Capture the cell that displays the provided text and extract its [X, Y] central coordinate. 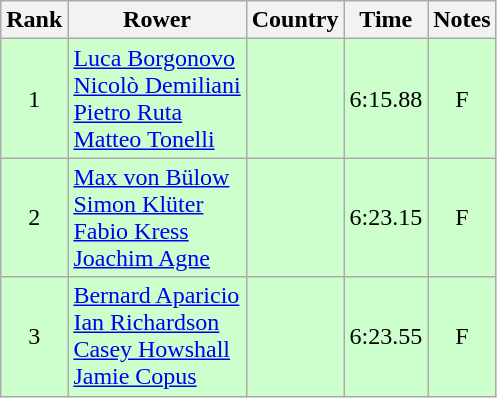
2 [34, 218]
Country [295, 20]
Luca BorgonovoNicolò DemilianiPietro RutaMatteo Tonelli [157, 98]
Bernard AparicioIan RichardsonCasey HowshallJamie Copus [157, 336]
Rank [34, 20]
Rower [157, 20]
1 [34, 98]
Max von BülowSimon KlüterFabio KressJoachim Agne [157, 218]
6:23.55 [386, 336]
6:23.15 [386, 218]
6:15.88 [386, 98]
Time [386, 20]
3 [34, 336]
Notes [462, 20]
